For the text-containing cell, return its midpoint in [X, Y] coordinate format. 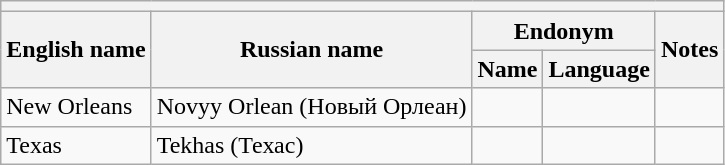
Tekhas (Техас) [312, 145]
Name [508, 69]
New Orleans [76, 107]
Notes [689, 50]
Endonym [564, 31]
Language [599, 69]
English name [76, 50]
Texas [76, 145]
Novyy Orlean (Новый Орлеан) [312, 107]
Russian name [312, 50]
